Determine the (X, Y) coordinate at the center of the cell enclosing the given text.  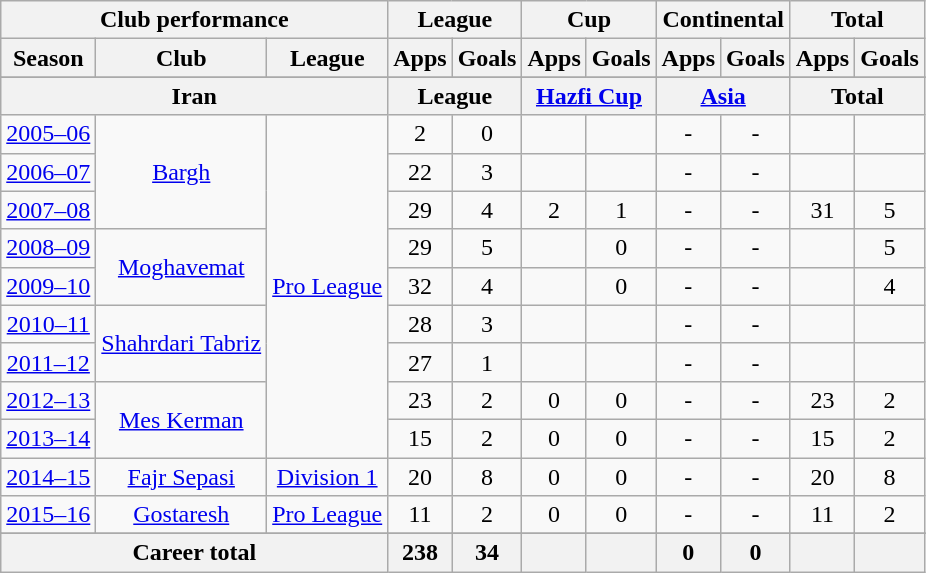
2005–06 (48, 134)
Asia (723, 96)
Moghavemat (182, 267)
Division 1 (328, 477)
2008–09 (48, 248)
Bargh (182, 172)
Club performance (194, 20)
2009–10 (48, 286)
Fajr Sepasi (182, 477)
Iran (194, 96)
Cup (589, 20)
2015–16 (48, 515)
Club (182, 58)
2013–14 (48, 438)
28 (420, 324)
Gostaresh (182, 515)
2007–08 (48, 210)
2011–12 (48, 362)
32 (420, 286)
27 (420, 362)
Season (48, 58)
22 (420, 172)
2010–11 (48, 324)
Continental (723, 20)
34 (487, 553)
2006–07 (48, 172)
Shahrdari Tabriz (182, 343)
238 (420, 553)
Mes Kerman (182, 419)
Hazfi Cup (589, 96)
2012–13 (48, 400)
2014–15 (48, 477)
Career total (194, 553)
31 (822, 210)
